Capture the cell that displays the provided text and extract its (x, y) central coordinate. 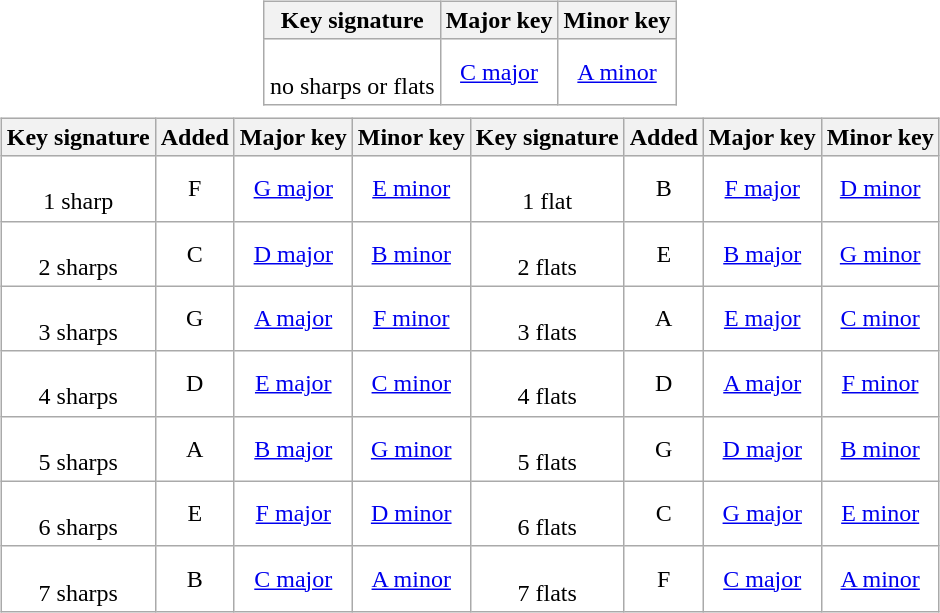
3 flats (547, 318)
6 sharps (78, 514)
1 flat (547, 188)
4 sharps (78, 384)
no sharps or flats (352, 72)
5 flats (547, 448)
2 flats (547, 254)
5 sharps (78, 448)
7 sharps (78, 578)
1 sharp (78, 188)
3 sharps (78, 318)
6 flats (547, 514)
7 flats (547, 578)
4 flats (547, 384)
2 sharps (78, 254)
